Return the [x, y] coordinate for the center point of the cell that contains the specified text.  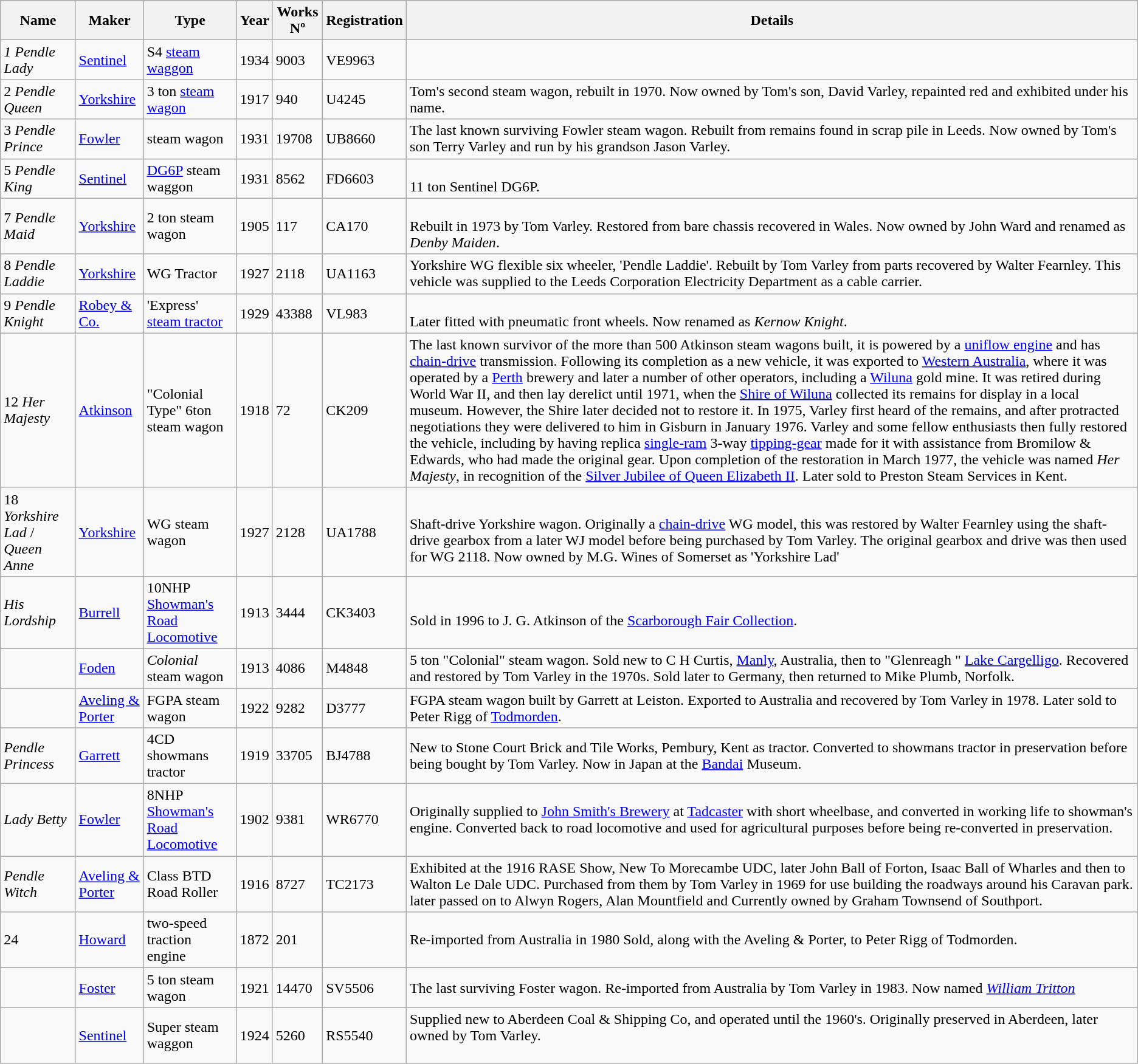
33705 [297, 756]
VL983 [365, 314]
5 ton steam wagon [190, 988]
1902 [254, 820]
1934 [254, 60]
1919 [254, 756]
WG Tractor [190, 273]
"Colonial Type" 6ton steam wagon [190, 410]
Later fitted with pneumatic front wheels. Now renamed as Kernow Knight. [772, 314]
8 Pendle Laddie [38, 273]
Garrett [109, 756]
Atkinson [109, 410]
Class BTD Road Roller [190, 884]
D3777 [365, 707]
Foster [109, 988]
8562 [297, 179]
FGPA steam wagon [190, 707]
201 [297, 940]
2118 [297, 273]
1916 [254, 884]
Sold in 1996 to J. G. Atkinson of the Scarborough Fair Collection. [772, 613]
19708 [297, 139]
Registration [365, 21]
Lady Betty [38, 820]
1872 [254, 940]
M4848 [365, 668]
4086 [297, 668]
9 Pendle Knight [38, 314]
3 ton steam wagon [190, 100]
Colonial steam wagon [190, 668]
VE9963 [365, 60]
9282 [297, 707]
CA170 [365, 226]
14470 [297, 988]
WR6770 [365, 820]
Re-imported from Australia in 1980 Sold, along with the Aveling & Porter, to Peter Rigg of Todmorden. [772, 940]
Rebuilt in 1973 by Tom Varley. Restored from bare chassis recovered in Wales. Now owned by John Ward and renamed as Denby Maiden. [772, 226]
TC2173 [365, 884]
FGPA steam wagon built by Garrett at Leiston. Exported to Australia and recovered by Tom Varley in 1978. Later sold to Peter Rigg of Todmorden. [772, 707]
9003 [297, 60]
Burrell [109, 613]
RS5540 [365, 1035]
12 Her Majesty [38, 410]
Maker [109, 21]
steam wagon [190, 139]
8NHP Showman's Road Locomotive [190, 820]
3 Pendle Prince [38, 139]
18 Yorkshire Lad / Queen Anne [38, 532]
1922 [254, 707]
Pendle Princess [38, 756]
two-speed traction engine [190, 940]
2128 [297, 532]
Super steam waggon [190, 1035]
Works Nº [297, 21]
Robey & Co. [109, 314]
8727 [297, 884]
1905 [254, 226]
24 [38, 940]
5260 [297, 1035]
72 [297, 410]
Year [254, 21]
3444 [297, 613]
SV5506 [365, 988]
7 Pendle Maid [38, 226]
1924 [254, 1035]
His Lordship [38, 613]
4CD showmans tractor [190, 756]
Tom's second steam wagon, rebuilt in 1970. Now owned by Tom's son, David Varley, repainted red and exhibited under his name. [772, 100]
FD6603 [365, 179]
5 Pendle King [38, 179]
117 [297, 226]
Name [38, 21]
The last surviving Foster wagon. Re-imported from Australia by Tom Varley in 1983. Now named William Tritton [772, 988]
1918 [254, 410]
Details [772, 21]
10NHP Showman's Road Locomotive [190, 613]
BJ4788 [365, 756]
1917 [254, 100]
Foden [109, 668]
CK209 [365, 410]
S4 steam waggon [190, 60]
Pendle Witch [38, 884]
Supplied new to Aberdeen Coal & Shipping Co, and operated until the 1960's. Originally preserved in Aberdeen, later owned by Tom Varley. [772, 1035]
UA1788 [365, 532]
1 Pendle Lady [38, 60]
DG6P steam waggon [190, 179]
UB8660 [365, 139]
9381 [297, 820]
2 ton steam wagon [190, 226]
UA1163 [365, 273]
Howard [109, 940]
940 [297, 100]
CK3403 [365, 613]
Type [190, 21]
'Express' steam tractor [190, 314]
43388 [297, 314]
1929 [254, 314]
1921 [254, 988]
11 ton Sentinel DG6P. [772, 179]
WG steam wagon [190, 532]
U4245 [365, 100]
2 Pendle Queen [38, 100]
